Extract the [x, y] coordinate from the center of the cell holding the provided text.  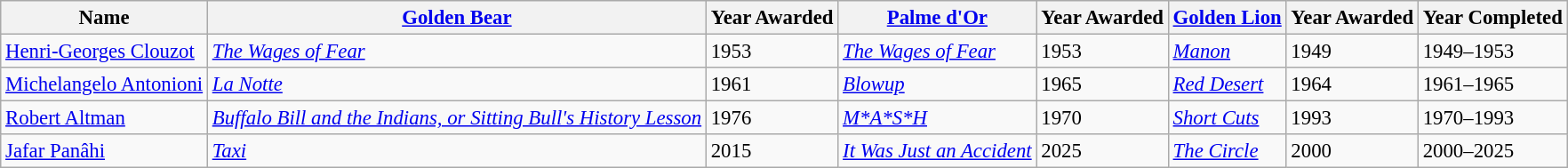
2000–2025 [1492, 151]
2015 [772, 151]
Robert Altman [105, 118]
La Notte [457, 84]
Name [105, 18]
Golden Bear [457, 18]
Red Desert [1227, 84]
Michelangelo Antonioni [105, 84]
Jafar Panâhi [105, 151]
M*A*S*H [937, 118]
1949–1953 [1492, 52]
1965 [1102, 84]
1970–1993 [1492, 118]
1964 [1352, 84]
Short Cuts [1227, 118]
Taxi [457, 151]
It Was Just an Accident [937, 151]
Blowup [937, 84]
Buffalo Bill and the Indians, or Sitting Bull's History Lesson [457, 118]
1976 [772, 118]
The Circle [1227, 151]
Henri-Georges Clouzot [105, 52]
Manon [1227, 52]
1949 [1352, 52]
1970 [1102, 118]
2025 [1102, 151]
1961–1965 [1492, 84]
Palme d'Or [937, 18]
1961 [772, 84]
1993 [1352, 118]
2000 [1352, 151]
Year Completed [1492, 18]
Golden Lion [1227, 18]
